Find where the given text appears and provide that cell's center as (x, y) coordinate. 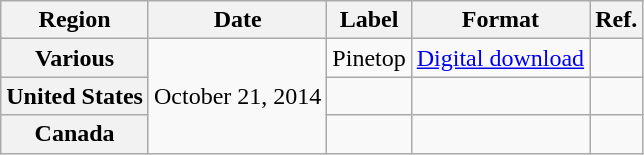
Format (500, 20)
Region (75, 20)
Label (369, 20)
Canada (75, 134)
Digital download (500, 58)
Pinetop (369, 58)
United States (75, 96)
Ref. (616, 20)
Date (237, 20)
Various (75, 58)
October 21, 2014 (237, 96)
